From the cell containing the given text, extract its center point as (x, y) coordinate. 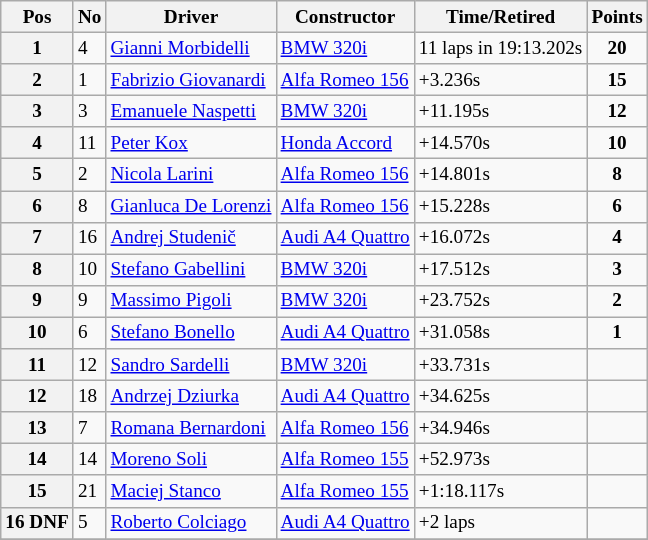
Peter Kox (191, 143)
Fabrizio Giovanardi (191, 80)
+52.973s (500, 460)
20 (617, 48)
Driver (191, 17)
Emanuele Naspetti (191, 111)
+3.236s (500, 80)
+31.058s (500, 333)
Constructor (345, 17)
No (90, 17)
+14.801s (500, 175)
Sandro Sardelli (191, 365)
Moreno Soli (191, 460)
Honda Accord (345, 143)
18 (90, 396)
Points (617, 17)
Nicola Larini (191, 175)
Romana Bernardoni (191, 428)
+14.570s (500, 143)
Massimo Pigoli (191, 301)
Roberto Colciago (191, 523)
Gianni Morbidelli (191, 48)
Time/Retired (500, 17)
+16.072s (500, 238)
21 (90, 491)
Stefano Bonello (191, 333)
+34.946s (500, 428)
+15.228s (500, 206)
13 (38, 428)
16 (90, 238)
Stefano Gabellini (191, 270)
Pos (38, 17)
+23.752s (500, 301)
16 DNF (38, 523)
+2 laps (500, 523)
Gianluca De Lorenzi (191, 206)
Andrej Studenič (191, 238)
+11.195s (500, 111)
+17.512s (500, 270)
+33.731s (500, 365)
Maciej Stanco (191, 491)
+1:18.117s (500, 491)
11 laps in 19:13.202s (500, 48)
Andrzej Dziurka (191, 396)
+34.625s (500, 396)
